For the text-containing cell, return its midpoint in [x, y] coordinate format. 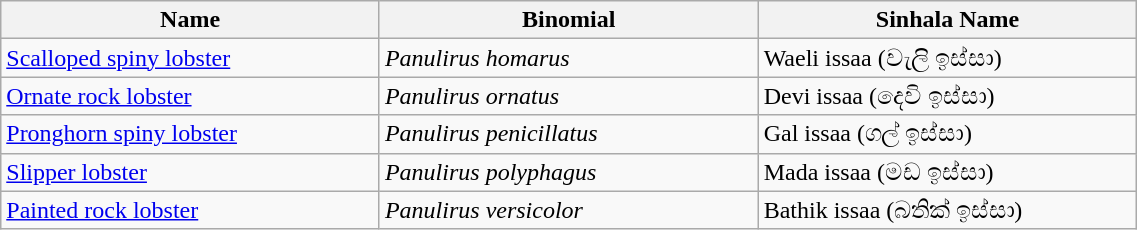
Panulirus homarus [568, 58]
Pronghorn spiny lobster [190, 134]
Devi issaa (දෙවි ඉස්සා) [948, 96]
Panulirus penicillatus [568, 134]
Ornate rock lobster [190, 96]
Scalloped spiny lobster [190, 58]
Panulirus ornatus [568, 96]
Panulirus polyphagus [568, 172]
Gal issaa (ගල් ඉස්සා) [948, 134]
Painted rock lobster [190, 210]
Mada issaa (මඩ ඉස්සා) [948, 172]
Slipper lobster [190, 172]
Bathik issaa (බතික් ඉස්සා) [948, 210]
Waeli issaa (වැලි ඉස්සා) [948, 58]
Name [190, 20]
Panulirus versicolor [568, 210]
Binomial [568, 20]
Sinhala Name [948, 20]
